Detect which cell encompasses the target text, then output its (x, y) center coordinate. 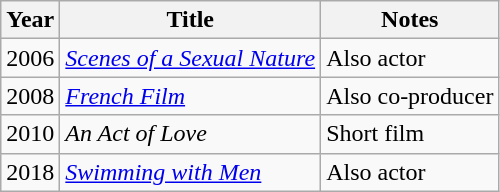
Year (30, 20)
2006 (30, 58)
2010 (30, 134)
Also co-producer (410, 96)
2008 (30, 96)
Scenes of a Sexual Nature (190, 58)
An Act of Love (190, 134)
Swimming with Men (190, 172)
Short film (410, 134)
Title (190, 20)
French Film (190, 96)
2018 (30, 172)
Notes (410, 20)
